Provide the [x, y] coordinate of the cell's center where the given text is located.  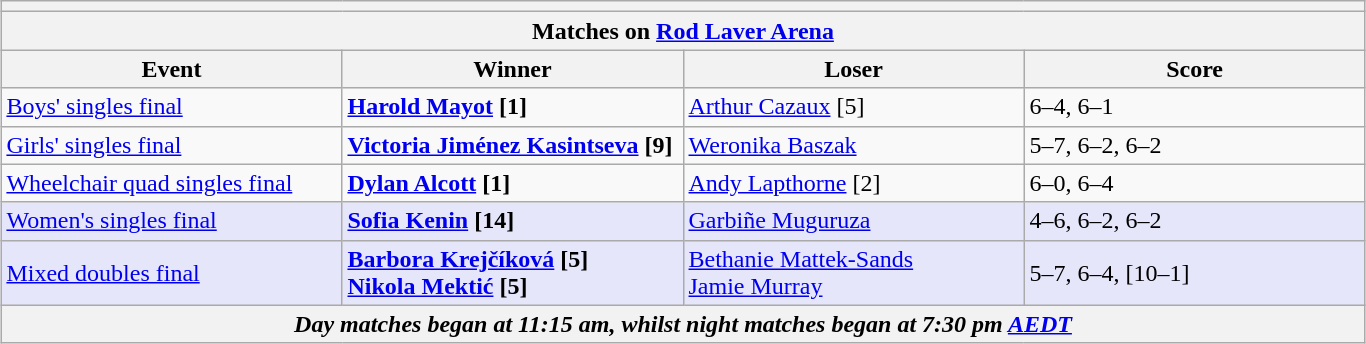
Matches on Rod Laver Arena [683, 31]
Winner [512, 69]
Mixed doubles final [172, 272]
Score [1194, 69]
Sofia Kenin [14] [512, 221]
4–6, 6–2, 6–2 [1194, 221]
Arthur Cazaux [5] [854, 107]
Day matches began at 11:15 am, whilst night matches began at 7:30 pm AEDT [683, 324]
Girls' singles final [172, 145]
Event [172, 69]
Barbora Krejčíková [5] Nikola Mektić [5] [512, 272]
Garbiñe Muguruza [854, 221]
6–4, 6–1 [1194, 107]
Women's singles final [172, 221]
Harold Mayot [1] [512, 107]
5–7, 6–2, 6–2 [1194, 145]
6–0, 6–4 [1194, 183]
Dylan Alcott [1] [512, 183]
5–7, 6–4, [10–1] [1194, 272]
Bethanie Mattek-Sands Jamie Murray [854, 272]
Victoria Jiménez Kasintseva [9] [512, 145]
Weronika Baszak [854, 145]
Wheelchair quad singles final [172, 183]
Loser [854, 69]
Boys' singles final [172, 107]
Andy Lapthorne [2] [854, 183]
